Identify which cell holds the provided text, then report its (x, y) central coordinate. 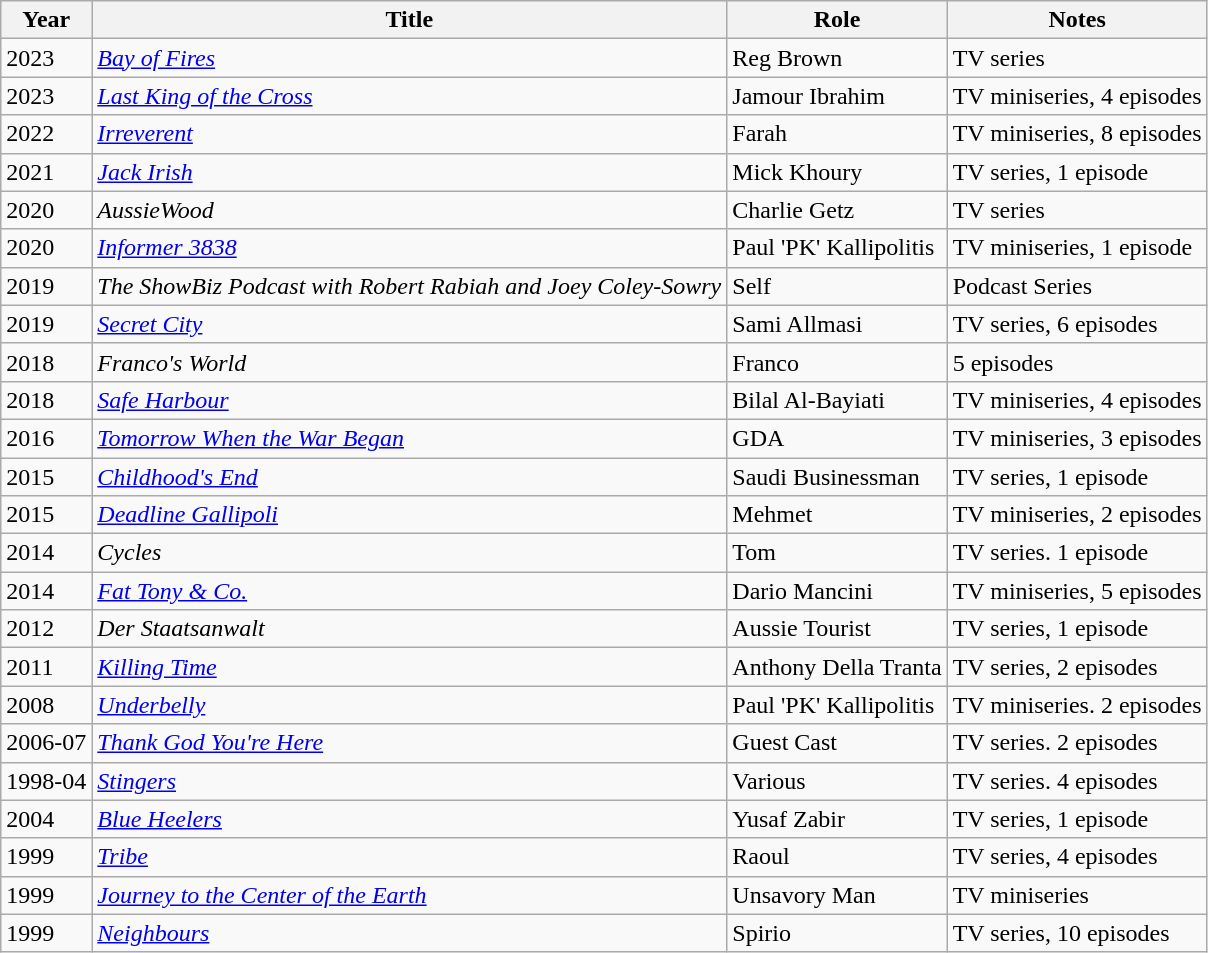
2016 (46, 438)
Franco (837, 362)
TV miniseries, 3 episodes (1077, 438)
Last King of the Cross (410, 96)
TV miniseries, 5 episodes (1077, 591)
Farah (837, 134)
TV series, 6 episodes (1077, 324)
2006-07 (46, 743)
Thank God You're Here (410, 743)
Mick Khoury (837, 172)
Fat Tony & Co. (410, 591)
Deadline Gallipoli (410, 515)
1998-04 (46, 781)
Journey to the Center of the Earth (410, 895)
AussieWood (410, 210)
2011 (46, 667)
Jamour Ibrahim (837, 96)
Year (46, 20)
TV miniseries, 1 episode (1077, 248)
Neighbours (410, 933)
Spirio (837, 933)
Franco's World (410, 362)
The ShowBiz Podcast with Robert Rabiah and Joey Coley-Sowry (410, 286)
Dario Mancini (837, 591)
Informer 3838 (410, 248)
Mehmet (837, 515)
TV series. 2 episodes (1077, 743)
Charlie Getz (837, 210)
Bay of Fires (410, 58)
Secret City (410, 324)
Anthony Della Tranta (837, 667)
Sami Allmasi (837, 324)
GDA (837, 438)
Unsavory Man (837, 895)
Jack Irish (410, 172)
TV series, 10 episodes (1077, 933)
Irreverent (410, 134)
Blue Heelers (410, 819)
Tom (837, 553)
TV series, 2 episodes (1077, 667)
TV series, 4 episodes (1077, 857)
2004 (46, 819)
TV series. 1 episode (1077, 553)
Title (410, 20)
Der Staatsanwalt (410, 629)
Aussie Tourist (837, 629)
Podcast Series (1077, 286)
Guest Cast (837, 743)
2012 (46, 629)
2022 (46, 134)
Reg Brown (837, 58)
TV series. 4 episodes (1077, 781)
Notes (1077, 20)
TV miniseries. 2 episodes (1077, 705)
TV miniseries (1077, 895)
Safe Harbour (410, 400)
Yusaf Zabir (837, 819)
TV miniseries, 2 episodes (1077, 515)
Tomorrow When the War Began (410, 438)
Tribe (410, 857)
Cycles (410, 553)
2021 (46, 172)
2008 (46, 705)
Stingers (410, 781)
Raoul (837, 857)
5 episodes (1077, 362)
TV miniseries, 8 episodes (1077, 134)
Underbelly (410, 705)
Saudi Businessman (837, 477)
Role (837, 20)
Bilal Al-Bayiati (837, 400)
Self (837, 286)
Various (837, 781)
Killing Time (410, 667)
Childhood's End (410, 477)
